Pinpoint the cell where the given text exists, returning its (X, Y) midpoint coordinate. 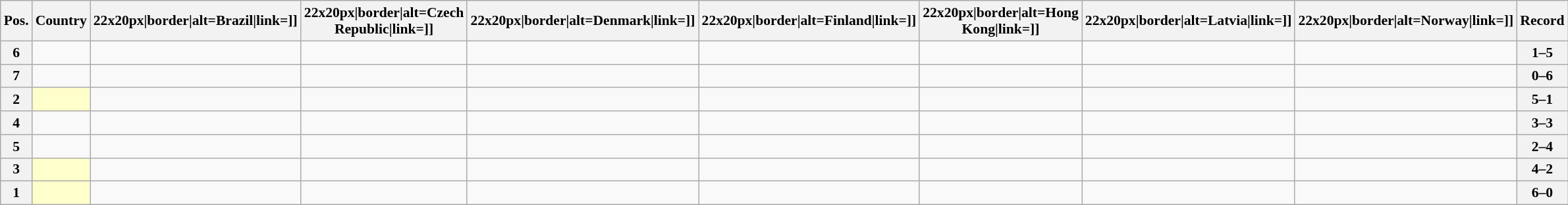
0–6 (1542, 76)
6 (16, 53)
22x20px|border|alt=Czech Republic|link=]] (385, 21)
1 (16, 193)
22x20px|border|alt=Latvia|link=]] (1189, 21)
1–5 (1542, 53)
4–2 (1542, 170)
Record (1542, 21)
22x20px|border|alt=Brazil|link=]] (196, 21)
3–3 (1542, 123)
22x20px|border|alt=Finland|link=]] (809, 21)
22x20px|border|alt=Hong Kong|link=]] (1001, 21)
5 (16, 147)
22x20px|border|alt=Denmark|link=]] (582, 21)
5–1 (1542, 100)
22x20px|border|alt=Norway|link=]] (1405, 21)
Pos. (16, 21)
Country (61, 21)
3 (16, 170)
2–4 (1542, 147)
4 (16, 123)
6–0 (1542, 193)
2 (16, 100)
7 (16, 76)
